Detect which cell encompasses the target text, then output its (x, y) center coordinate. 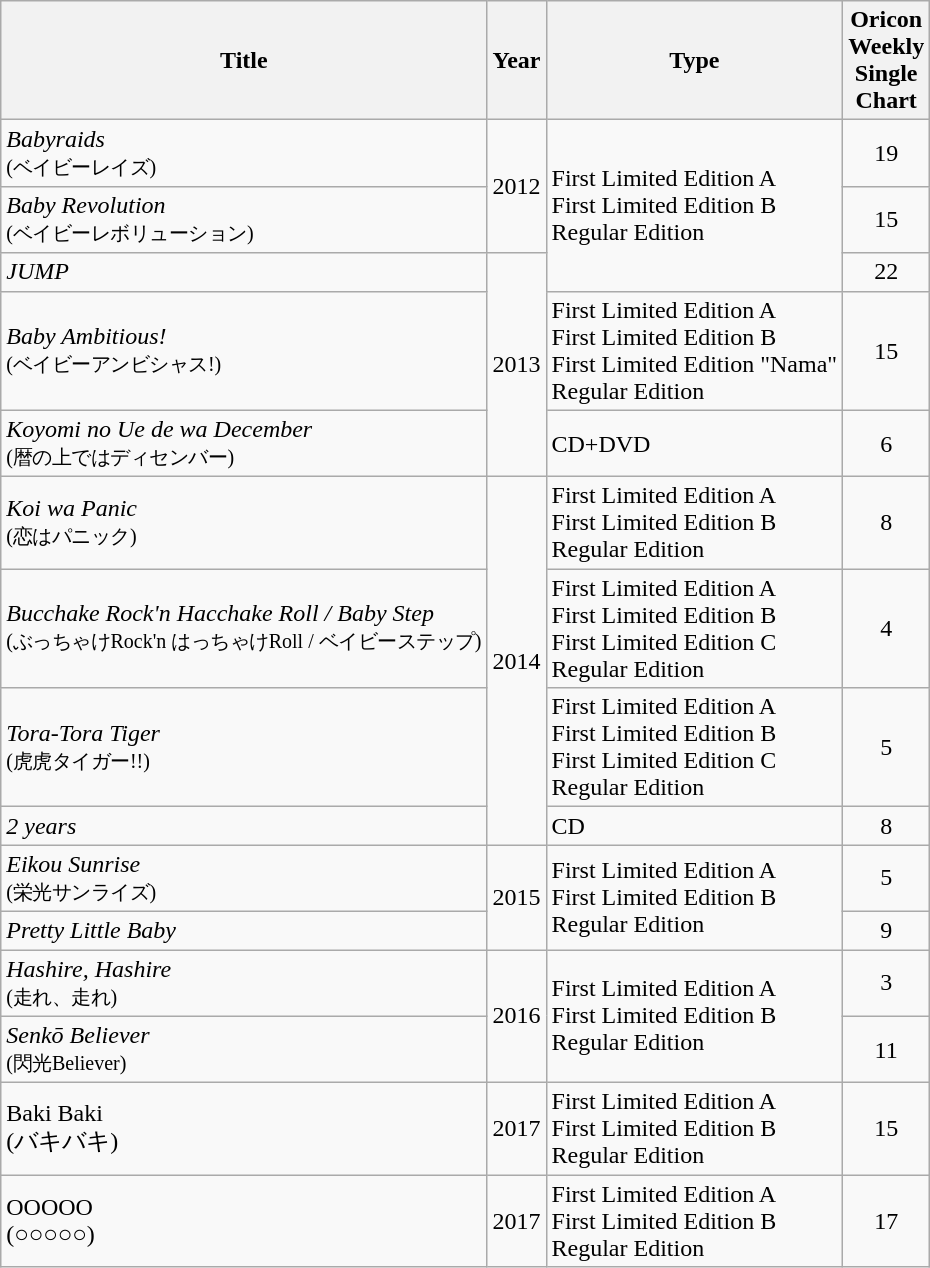
CD (694, 826)
22 (886, 272)
Title (244, 60)
OOOOO(○○○○○) (244, 1221)
Type (694, 60)
2 years (244, 826)
Koyomi no Ue de wa December(暦の上ではディセンバー) (244, 444)
CD+DVD (694, 444)
2016 (516, 1016)
Baby Ambitious!(ベイビーアンビシャス!) (244, 350)
17 (886, 1221)
Koi wa Panic(恋はパニック) (244, 523)
Baby Revolution(ベイビーレボリューション) (244, 220)
2014 (516, 661)
Eikou Sunrise(栄光サンライズ) (244, 878)
Baki Baki(バキバキ) (244, 1129)
Year (516, 60)
Babyraids(ベイビーレイズ) (244, 154)
Senkō Believer(閃光Believer) (244, 1050)
Bucchake Rock'n Hacchake Roll / Baby Step(ぶっちゃけRock'n はっちゃけRoll / ベイビーステップ) (244, 628)
9 (886, 930)
19 (886, 154)
2012 (516, 186)
Pretty Little Baby (244, 930)
First Limited Edition AFirst Limited Edition BFirst Limited Edition "Nama"Regular Edition (694, 350)
3 (886, 984)
4 (886, 628)
2015 (516, 898)
11 (886, 1050)
Tora-Tora Tiger(虎虎タイガー!!) (244, 748)
Hashire, Hashire(走れ、走れ) (244, 984)
2013 (516, 365)
OriconWeekly SingleChart (886, 60)
6 (886, 444)
JUMP (244, 272)
